Capture the cell that displays the provided text and extract its (x, y) central coordinate. 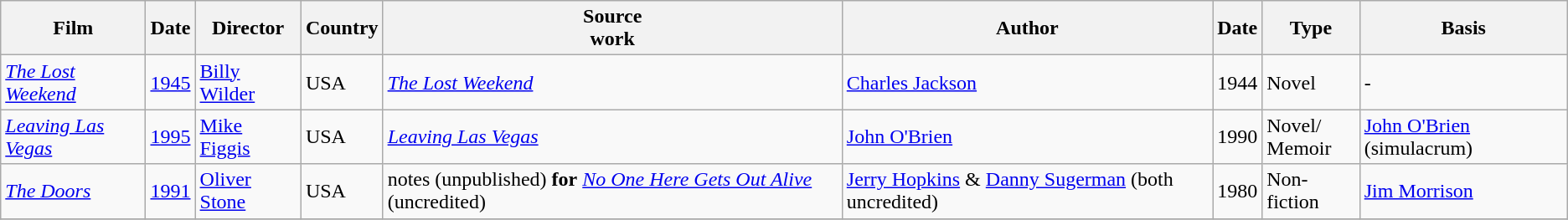
Mike Figgis (248, 137)
Oliver Stone (248, 191)
Author (1027, 28)
1995 (171, 137)
Novel/Memoir (1312, 137)
1991 (171, 191)
Non-fiction (1312, 191)
- (1463, 82)
The Doors (74, 191)
John O'Brien (1027, 137)
Type (1312, 28)
1990 (1238, 137)
Director (248, 28)
Country (342, 28)
1944 (1238, 82)
Film (74, 28)
Charles Jackson (1027, 82)
1980 (1238, 191)
Novel (1312, 82)
notes (unpublished) for No One Here Gets Out Alive (uncredited) (612, 191)
Jerry Hopkins & Danny Sugerman (both uncredited) (1027, 191)
1945 (171, 82)
Basis (1463, 28)
Sourcework (612, 28)
John O'Brien (simulacrum) (1463, 137)
Billy Wilder (248, 82)
Jim Morrison (1463, 191)
